Find where the given text appears and provide that cell's center as [x, y] coordinate. 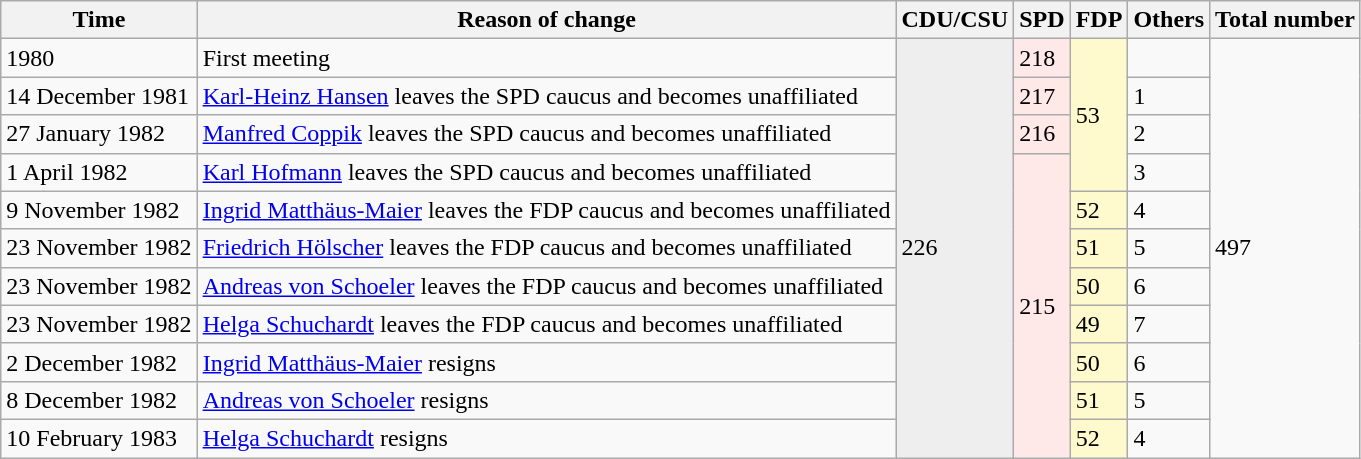
218 [1042, 58]
Ingrid Matthäus-Maier leaves the FDP caucus and becomes unaffiliated [546, 210]
Karl Hofmann leaves the SPD caucus and becomes unaffiliated [546, 172]
Helga Schuchardt resigns [546, 438]
8 December 1982 [99, 400]
Manfred Coppik leaves the SPD caucus and becomes unaffiliated [546, 134]
Andreas von Schoeler leaves the FDP caucus and becomes unaffiliated [546, 286]
3 [1169, 172]
7 [1169, 324]
Karl-Heinz Hansen leaves the SPD caucus and becomes unaffiliated [546, 96]
Time [99, 20]
Others [1169, 20]
215 [1042, 305]
Andreas von Schoeler resigns [546, 400]
Reason of change [546, 20]
226 [955, 248]
Ingrid Matthäus-Maier resigns [546, 362]
217 [1042, 96]
SPD [1042, 20]
First meeting [546, 58]
49 [1099, 324]
Friedrich Hölscher leaves the FDP caucus and becomes unaffiliated [546, 248]
216 [1042, 134]
2 [1169, 134]
1 April 1982 [99, 172]
1 [1169, 96]
9 November 1982 [99, 210]
FDP [1099, 20]
27 January 1982 [99, 134]
14 December 1981 [99, 96]
53 [1099, 115]
CDU/CSU [955, 20]
10 February 1983 [99, 438]
497 [1286, 248]
Helga Schuchardt leaves the FDP caucus and becomes unaffiliated [546, 324]
2 December 1982 [99, 362]
1980 [99, 58]
Total number [1286, 20]
